Return [x, y] of the center of cell containing provided text 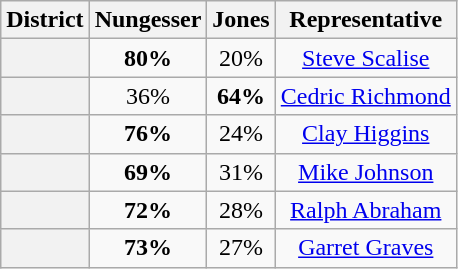
31% [241, 172]
28% [241, 210]
Representative [366, 20]
Cedric Richmond [366, 96]
Mike Johnson [366, 172]
Ralph Abraham [366, 210]
64% [241, 96]
80% [148, 58]
72% [148, 210]
Jones [241, 20]
27% [241, 248]
Nungesser [148, 20]
36% [148, 96]
73% [148, 248]
Clay Higgins [366, 134]
24% [241, 134]
20% [241, 58]
Steve Scalise [366, 58]
Garret Graves [366, 248]
76% [148, 134]
69% [148, 172]
District [45, 20]
